For the text-containing cell, return its midpoint in (X, Y) coordinate format. 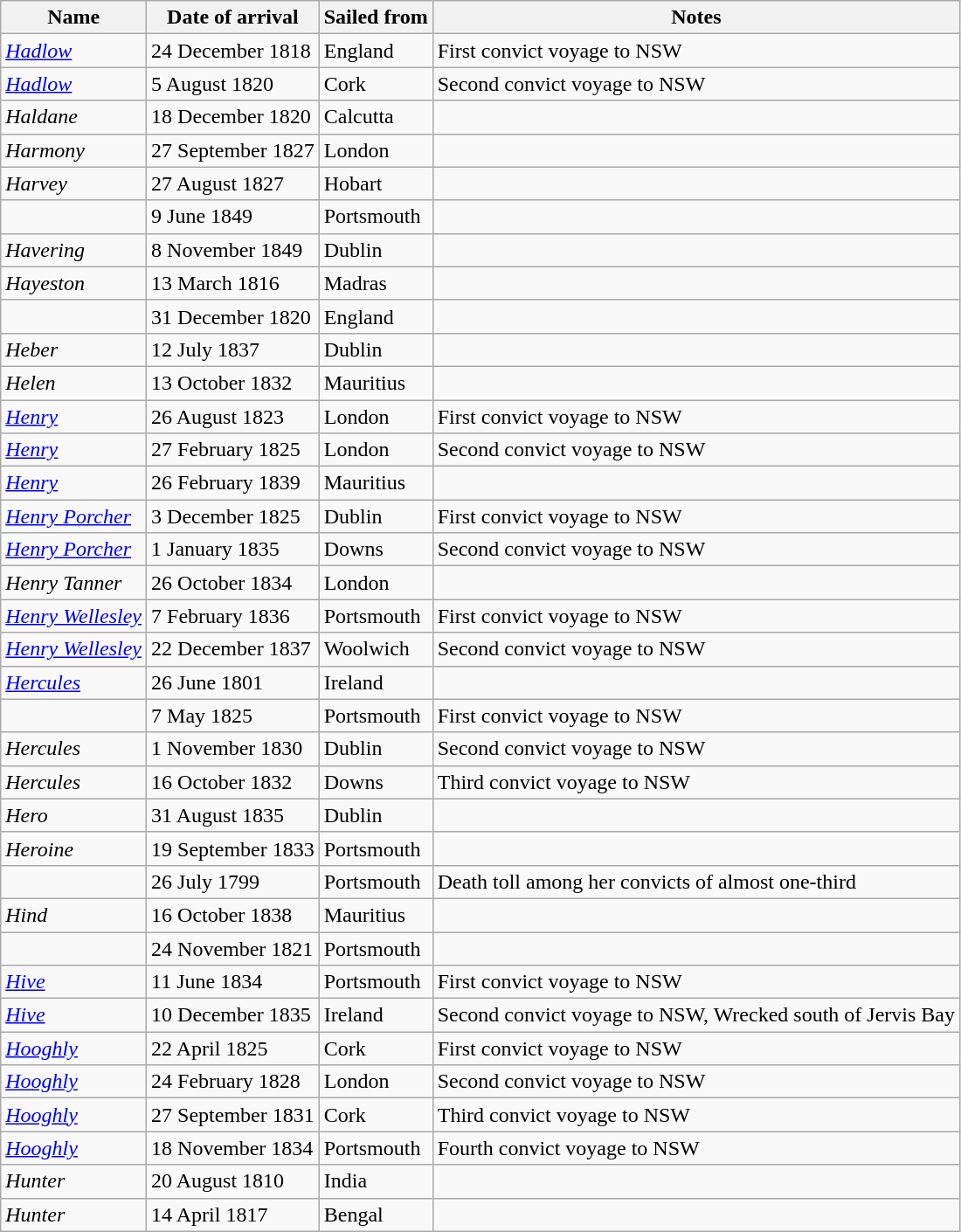
Notes (695, 17)
26 February 1839 (233, 483)
22 December 1837 (233, 649)
Hind (73, 915)
Second convict voyage to NSW, Wrecked south of Jervis Bay (695, 1015)
27 September 1827 (233, 150)
24 December 1818 (233, 51)
Henry Tanner (73, 583)
Helen (73, 383)
26 August 1823 (233, 417)
26 June 1801 (233, 682)
Woolwich (376, 649)
13 March 1816 (233, 283)
14 April 1817 (233, 1215)
Madras (376, 283)
24 February 1828 (233, 1082)
11 June 1834 (233, 982)
Havering (73, 250)
18 December 1820 (233, 117)
26 October 1834 (233, 583)
Date of arrival (233, 17)
5 August 1820 (233, 84)
7 February 1836 (233, 616)
10 December 1835 (233, 1015)
Death toll among her convicts of almost one-third (695, 882)
Heber (73, 350)
27 August 1827 (233, 183)
Hayeston (73, 283)
Fourth convict voyage to NSW (695, 1148)
24 November 1821 (233, 948)
20 August 1810 (233, 1181)
27 September 1831 (233, 1115)
22 April 1825 (233, 1049)
Harmony (73, 150)
27 February 1825 (233, 450)
1 January 1835 (233, 550)
Bengal (376, 1215)
31 December 1820 (233, 316)
Hobart (376, 183)
26 July 1799 (233, 882)
1 November 1830 (233, 749)
India (376, 1181)
16 October 1832 (233, 782)
9 June 1849 (233, 217)
Hero (73, 815)
8 November 1849 (233, 250)
Harvey (73, 183)
13 October 1832 (233, 383)
Heroine (73, 848)
19 September 1833 (233, 848)
31 August 1835 (233, 815)
Calcutta (376, 117)
18 November 1834 (233, 1148)
7 May 1825 (233, 716)
12 July 1837 (233, 350)
16 October 1838 (233, 915)
Haldane (73, 117)
Name (73, 17)
3 December 1825 (233, 516)
Sailed from (376, 17)
